Search for the cell housing the specified text and yield its (X, Y) center coordinate. 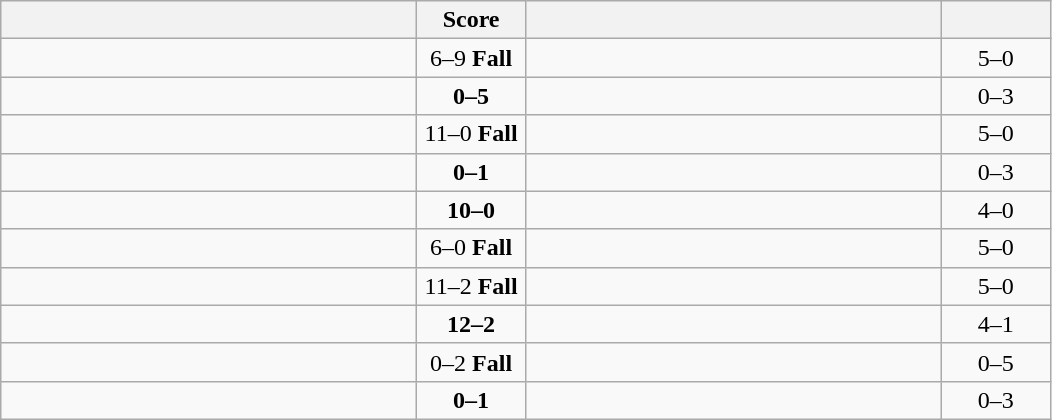
10–0 (472, 210)
0–2 Fall (472, 362)
12–2 (472, 324)
6–0 Fall (472, 248)
4–0 (996, 210)
11–2 Fall (472, 286)
6–9 Fall (472, 58)
11–0 Fall (472, 134)
4–1 (996, 324)
Score (472, 20)
